Return (X, Y) of the center of cell containing provided text 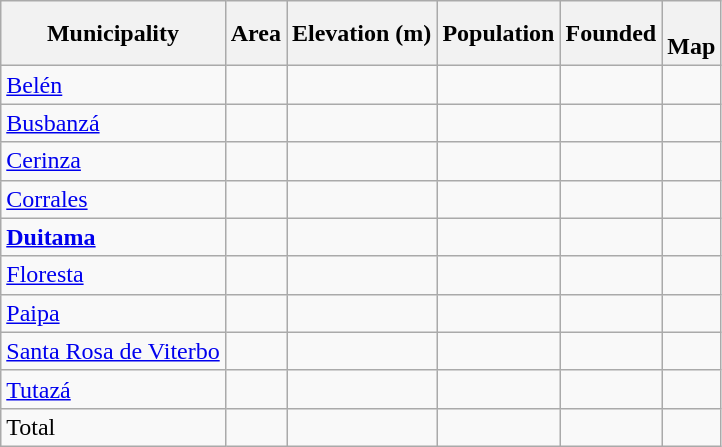
Area (256, 34)
Tutazá (113, 389)
Paipa (113, 313)
Total (113, 427)
Floresta (113, 275)
Duitama (113, 237)
Santa Rosa de Viterbo (113, 351)
Busbanzá (113, 123)
Cerinza (113, 161)
Elevation (m) (361, 34)
Corrales (113, 199)
Belén (113, 85)
Municipality (113, 34)
Map (692, 34)
Founded (611, 34)
Population (498, 34)
